Return [X, Y] of the center of cell containing provided text 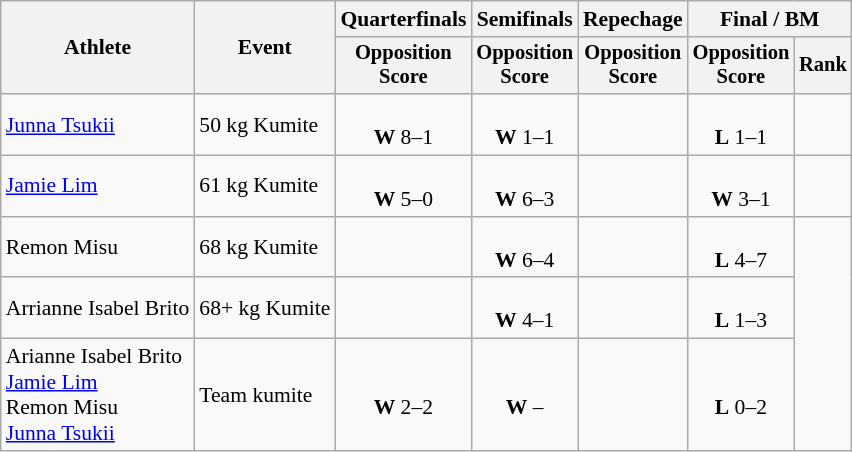
W 4–1 [524, 308]
Arrianne Isabel Brito [98, 308]
W 5–0 [403, 186]
Athlete [98, 48]
L 0–2 [742, 395]
68+ kg Kumite [264, 308]
L 4–7 [742, 248]
W 6–3 [524, 186]
Team kumite [264, 395]
W 1–1 [524, 124]
68 kg Kumite [264, 248]
61 kg Kumite [264, 186]
W 3–1 [742, 186]
Rank [823, 66]
L 1–3 [742, 308]
Remon Misu [98, 248]
Repechage [633, 19]
Quarterfinals [403, 19]
L 1–1 [742, 124]
Arianne Isabel BritoJamie LimRemon MisuJunna Tsukii [98, 395]
Final / BM [770, 19]
Junna Tsukii [98, 124]
W 6–4 [524, 248]
Jamie Lim [98, 186]
W 8–1 [403, 124]
W – [524, 395]
Event [264, 48]
W 2–2 [403, 395]
50 kg Kumite [264, 124]
Semifinals [524, 19]
